From the cell containing the given text, extract its center point as (x, y) coordinate. 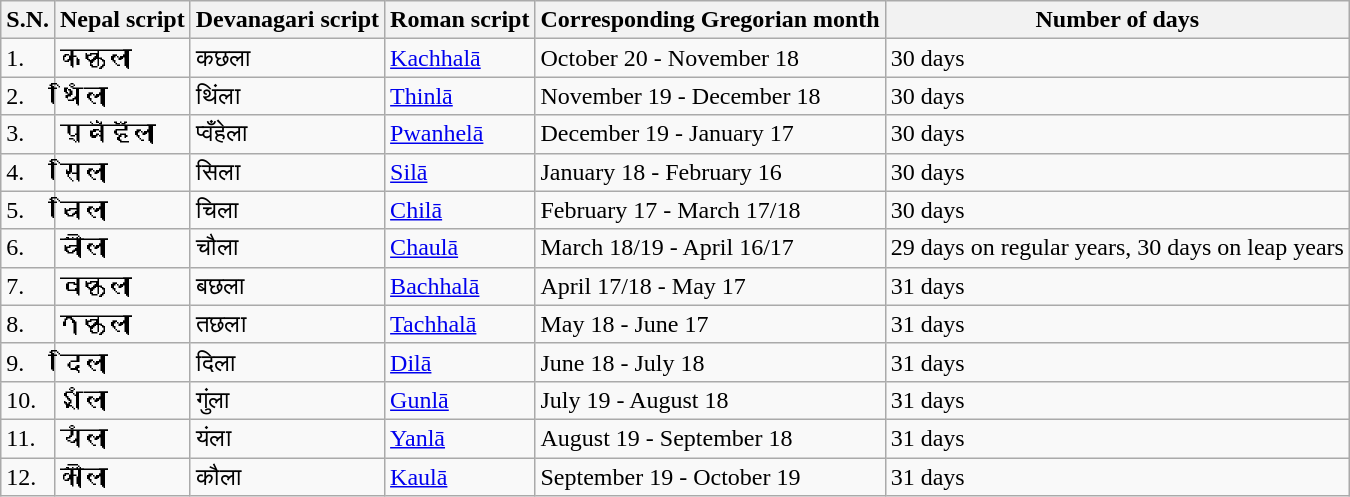
चिला (287, 210)
3. (28, 134)
Thinlā (460, 96)
8. (28, 324)
𑐐𑐸𑑄𑐮𑐵 (122, 400)
September 19 - October 19 (710, 477)
प्वँहेला (287, 134)
1. (28, 58)
December 19 - January 17 (710, 134)
Pwanhelā (460, 134)
सिला (287, 172)
कछला (287, 58)
July 19 - August 18 (710, 400)
January 18 - February 16 (710, 172)
March 18/19 - April 16/17 (710, 248)
Number of days (1117, 20)
November 19 - December 18 (710, 96)
बछला (287, 286)
Chilā (460, 210)
7. (28, 286)
दिला (287, 362)
June 18 - July 18 (710, 362)
तछला (287, 324)
𑐎𑐕𑐮𑐵 (122, 58)
Nepal script (122, 20)
S.N. (28, 20)
Bachhalā (460, 286)
Dilā (460, 362)
Kachhalā (460, 58)
𑐡𑐶𑐮𑐵 (122, 362)
𑐥𑑂𑐰𑑃𑐴𑐾𑐮𑐵 (122, 134)
Roman script (460, 20)
2. (28, 96)
चौला (287, 248)
𑐧𑐕𑐮𑐵 (122, 286)
Corresponding Gregorian month (710, 20)
August 19 - September 18 (710, 438)
February 17 - March 17/18 (710, 210)
गुंला (287, 400)
Gunlā (460, 400)
Devanagari script (287, 20)
𑐟𑐕𑐮𑐵 (122, 324)
April 17/18 - May 17 (710, 286)
𑐫𑑄𑐮𑐵 (122, 438)
𑐎𑑁𑐮𑐵 (122, 477)
𑐳𑐶𑐮𑐵 (122, 172)
Chaulā (460, 248)
Yanlā (460, 438)
कौला (287, 477)
6. (28, 248)
यंला (287, 438)
𑐠𑐶𑑄𑐮𑐵 (122, 96)
5. (28, 210)
29 days on regular years, 30 days on leap years (1117, 248)
October 20 - November 18 (710, 58)
10. (28, 400)
Kaulā (460, 477)
12. (28, 477)
𑐔𑑁𑐮𑐵 (122, 248)
𑐔𑐶𑐮𑐵 (122, 210)
May 18 - June 17 (710, 324)
थिंला (287, 96)
Silā (460, 172)
4. (28, 172)
Tachhalā (460, 324)
9. (28, 362)
11. (28, 438)
